Identify which cell holds the provided text, then report its (X, Y) central coordinate. 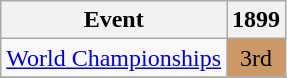
3rd (256, 58)
World Championships (114, 58)
Event (114, 20)
1899 (256, 20)
